Identify which cell holds the provided text, then report its (x, y) central coordinate. 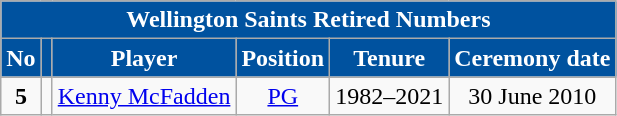
30 June 2010 (532, 96)
5 (21, 96)
Ceremony date (532, 58)
1982–2021 (390, 96)
Tenure (390, 58)
No (21, 58)
Player (144, 58)
Position (283, 58)
PG (283, 96)
Kenny McFadden (144, 96)
Wellington Saints Retired Numbers (308, 20)
